Pinpoint the cell where the given text exists, returning its (x, y) midpoint coordinate. 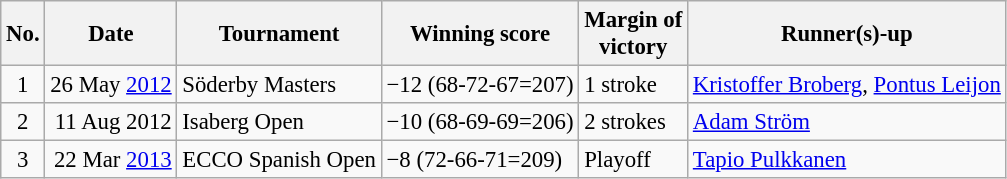
No. (23, 34)
Date (111, 34)
Tapio Pulkkanen (848, 160)
−12 (68-72-67=207) (480, 85)
3 (23, 160)
−10 (68-69-69=206) (480, 122)
22 Mar 2013 (111, 160)
1 stroke (634, 85)
Playoff (634, 160)
Runner(s)-up (848, 34)
Adam Ström (848, 122)
11 Aug 2012 (111, 122)
2 strokes (634, 122)
26 May 2012 (111, 85)
−8 (72-66-71=209) (480, 160)
Söderby Masters (279, 85)
Winning score (480, 34)
ECCO Spanish Open (279, 160)
1 (23, 85)
Margin ofvictory (634, 34)
2 (23, 122)
Isaberg Open (279, 122)
Tournament (279, 34)
Kristoffer Broberg, Pontus Leijon (848, 85)
